Output the [X, Y] coordinate of the center of the cell containing the given text.  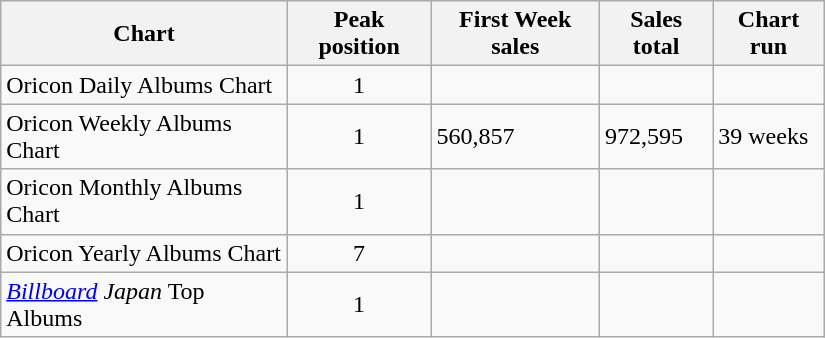
Oricon Monthly Albums Chart [144, 202]
Chart run [769, 34]
First Week sales [516, 34]
972,595 [656, 136]
560,857 [516, 136]
Oricon Weekly Albums Chart [144, 136]
Oricon Daily Albums Chart [144, 85]
Chart [144, 34]
7 [359, 253]
Billboard Japan Top Albums [144, 304]
Peak position [359, 34]
Sales total [656, 34]
Oricon Yearly Albums Chart [144, 253]
39 weeks [769, 136]
